For the text-containing cell, return its midpoint in [x, y] coordinate format. 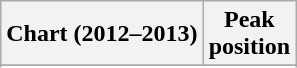
Peakposition [249, 34]
Chart (2012–2013) [102, 34]
